For the text-containing cell, return its midpoint in (x, y) coordinate format. 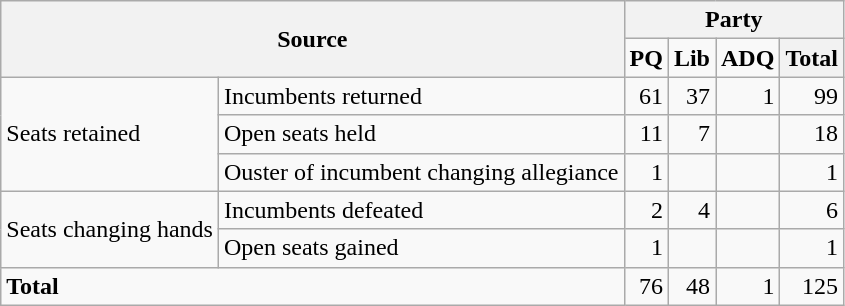
125 (812, 286)
Open seats held (421, 134)
18 (812, 134)
99 (812, 96)
Ouster of incumbent changing allegiance (421, 172)
Party (734, 20)
ADQ (748, 58)
Open seats gained (421, 248)
Incumbents defeated (421, 210)
11 (646, 134)
2 (646, 210)
Source (312, 39)
76 (646, 286)
48 (692, 286)
6 (812, 210)
7 (692, 134)
Incumbents returned (421, 96)
Seats changing hands (110, 229)
61 (646, 96)
PQ (646, 58)
4 (692, 210)
Lib (692, 58)
37 (692, 96)
Seats retained (110, 134)
